Extract the (x, y) coordinate from the center of the cell holding the provided text.  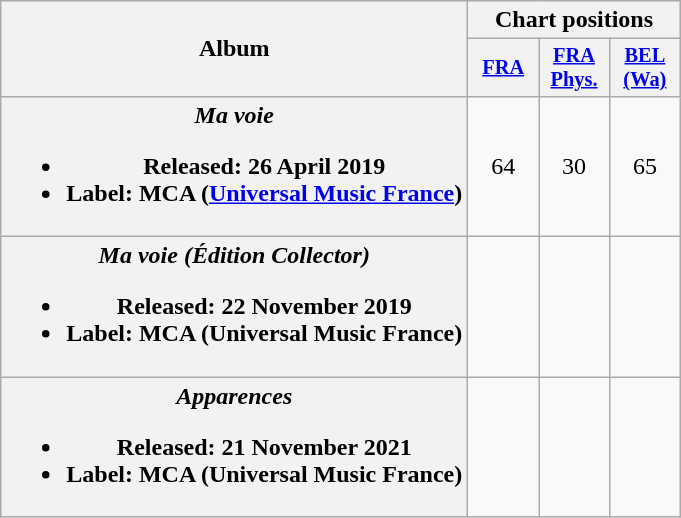
Album (234, 49)
Ma voieReleased: 26 April 2019Label: MCA (Universal Music France) (234, 166)
Ma voie (Édition Collector)Released: 22 November 2019Label: MCA (Universal Music France) (234, 307)
FRAPhys. (574, 68)
ApparencesReleased: 21 November 2021Label: MCA (Universal Music France) (234, 447)
30 (574, 166)
64 (504, 166)
Chart positions (574, 20)
65 (644, 166)
BEL(Wa) (644, 68)
FRA (504, 68)
